Return the [X, Y] coordinate for the center point of the cell that contains the specified text.  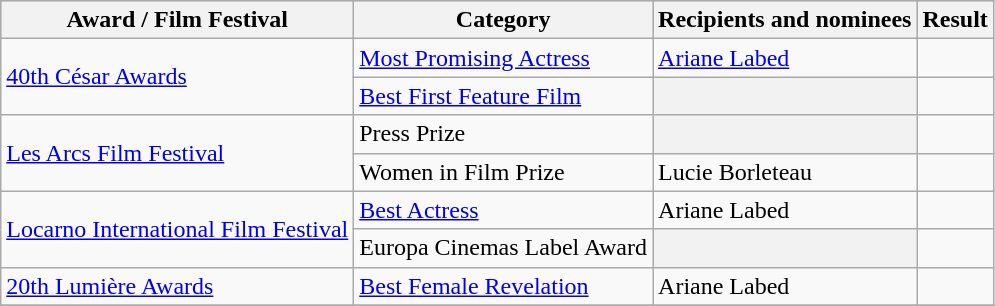
20th Lumière Awards [178, 286]
40th César Awards [178, 77]
Category [504, 20]
Result [955, 20]
Best First Feature Film [504, 96]
Best Female Revelation [504, 286]
Lucie Borleteau [785, 172]
Best Actress [504, 210]
Press Prize [504, 134]
Recipients and nominees [785, 20]
Women in Film Prize [504, 172]
Most Promising Actress [504, 58]
Award / Film Festival [178, 20]
Les Arcs Film Festival [178, 153]
Europa Cinemas Label Award [504, 248]
Locarno International Film Festival [178, 229]
